Identify which cell holds the provided text, then report its [X, Y] central coordinate. 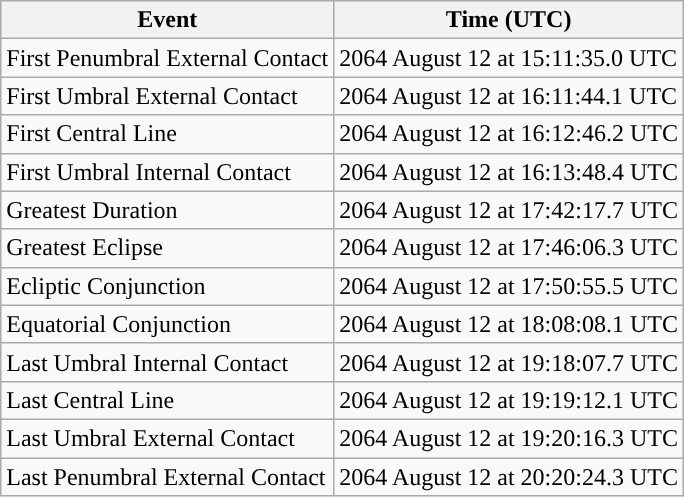
First Umbral Internal Contact [168, 172]
Equatorial Conjunction [168, 324]
2064 August 12 at 15:11:35.0 UTC [509, 58]
Greatest Eclipse [168, 248]
First Penumbral External Contact [168, 58]
2064 August 12 at 16:12:46.2 UTC [509, 134]
Last Umbral External Contact [168, 438]
Time (UTC) [509, 20]
2064 August 12 at 17:50:55.5 UTC [509, 286]
Event [168, 20]
2064 August 12 at 16:11:44.1 UTC [509, 96]
Last Central Line [168, 400]
Ecliptic Conjunction [168, 286]
2064 August 12 at 17:46:06.3 UTC [509, 248]
Last Umbral Internal Contact [168, 362]
First Central Line [168, 134]
2064 August 12 at 18:08:08.1 UTC [509, 324]
First Umbral External Contact [168, 96]
2064 August 12 at 19:20:16.3 UTC [509, 438]
2064 August 12 at 17:42:17.7 UTC [509, 210]
Greatest Duration [168, 210]
2064 August 12 at 19:19:12.1 UTC [509, 400]
2064 August 12 at 20:20:24.3 UTC [509, 477]
Last Penumbral External Contact [168, 477]
2064 August 12 at 16:13:48.4 UTC [509, 172]
2064 August 12 at 19:18:07.7 UTC [509, 362]
